Find where the given text appears and provide that cell's center as [x, y] coordinate. 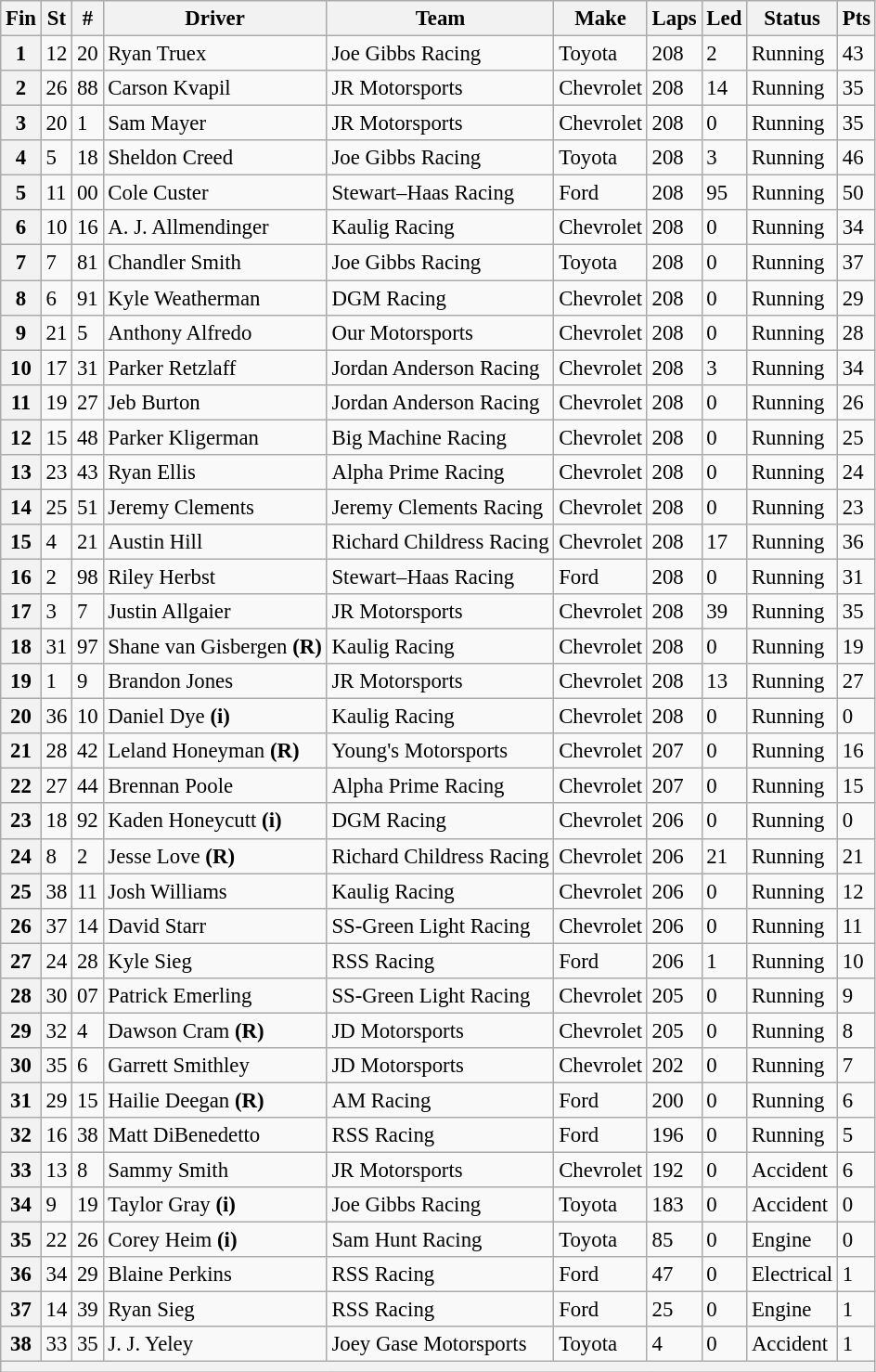
Chandler Smith [215, 263]
Ryan Ellis [215, 472]
50 [856, 193]
Sheldon Creed [215, 158]
Ryan Truex [215, 54]
AM Racing [440, 1100]
Jeremy Clements Racing [440, 507]
David Starr [215, 925]
Make [600, 19]
Blaine Perkins [215, 1275]
Sam Mayer [215, 123]
Brandon Jones [215, 681]
95 [724, 193]
Jesse Love (R) [215, 856]
Austin Hill [215, 542]
Our Motorsports [440, 332]
00 [87, 193]
Sam Hunt Racing [440, 1240]
Corey Heim (i) [215, 1240]
202 [674, 1066]
Parker Retzlaff [215, 368]
Team [440, 19]
Cole Custer [215, 193]
Joey Gase Motorsports [440, 1345]
# [87, 19]
Shane van Gisbergen (R) [215, 647]
Garrett Smithley [215, 1066]
Jeb Burton [215, 402]
Brennan Poole [215, 786]
47 [674, 1275]
Fin [21, 19]
Taylor Gray (i) [215, 1205]
Status [792, 19]
J. J. Yeley [215, 1345]
Jeremy Clements [215, 507]
200 [674, 1100]
51 [87, 507]
183 [674, 1205]
44 [87, 786]
92 [87, 822]
Sammy Smith [215, 1171]
Josh Williams [215, 891]
42 [87, 751]
97 [87, 647]
192 [674, 1171]
Dawson Cram (R) [215, 1030]
Matt DiBenedetto [215, 1135]
Pts [856, 19]
07 [87, 996]
Young's Motorsports [440, 751]
Kaden Honeycutt (i) [215, 822]
Leland Honeyman (R) [215, 751]
88 [87, 88]
A. J. Allmendinger [215, 227]
Riley Herbst [215, 576]
Justin Allgaier [215, 612]
46 [856, 158]
Laps [674, 19]
Kyle Weatherman [215, 298]
48 [87, 437]
81 [87, 263]
91 [87, 298]
Parker Kligerman [215, 437]
Carson Kvapil [215, 88]
Ryan Sieg [215, 1310]
Kyle Sieg [215, 961]
Electrical [792, 1275]
Anthony Alfredo [215, 332]
St [56, 19]
85 [674, 1240]
98 [87, 576]
Daniel Dye (i) [215, 717]
Led [724, 19]
196 [674, 1135]
Patrick Emerling [215, 996]
Big Machine Racing [440, 437]
Hailie Deegan (R) [215, 1100]
Driver [215, 19]
